Identify which cell holds the provided text, then report its [X, Y] central coordinate. 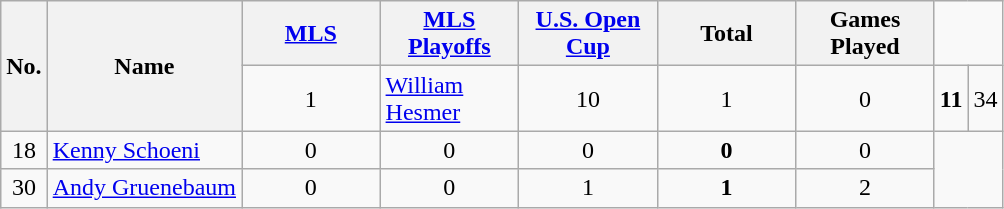
10 [588, 98]
MLS [312, 34]
William Hesmer [450, 98]
U.S. Open Cup [588, 34]
2 [866, 188]
Kenny Schoeni [144, 150]
Andy Gruenebaum [144, 188]
18 [24, 150]
MLS Playoffs [450, 34]
Games Played [866, 34]
30 [24, 188]
11 [951, 98]
Name [144, 66]
34 [986, 98]
Total [726, 34]
No. [24, 66]
